Detect which cell encompasses the target text, then output its [X, Y] center coordinate. 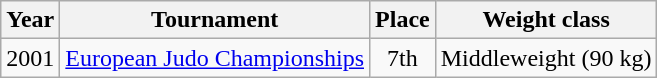
Tournament [215, 20]
7th [403, 58]
Year [30, 20]
Weight class [546, 20]
Middleweight (90 kg) [546, 58]
European Judo Championships [215, 58]
2001 [30, 58]
Place [403, 20]
